Locate the cell with the specified text and output its (x, y) center coordinate. 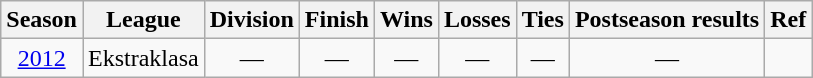
Division (252, 20)
League (143, 20)
Postseason results (666, 20)
Ties (542, 20)
Ref (788, 20)
Season (42, 20)
Ekstraklasa (143, 58)
2012 (42, 58)
Wins (406, 20)
Finish (336, 20)
Losses (477, 20)
